Output the [x, y] coordinate of the center of the cell containing the given text.  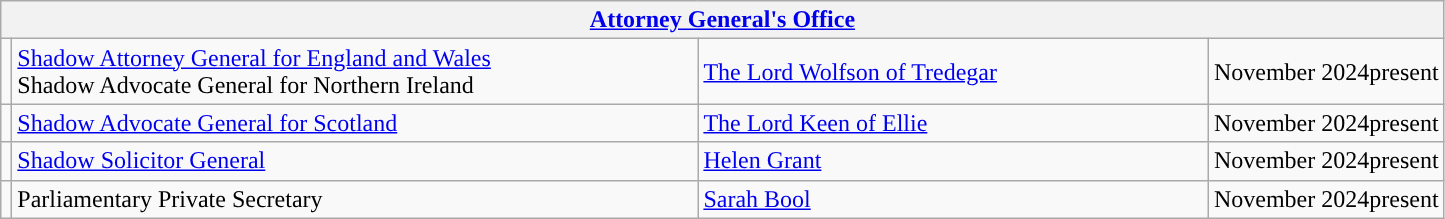
Helen Grant [954, 161]
Shadow Solicitor General [355, 161]
Shadow Attorney General for England and WalesShadow Advocate General for Northern Ireland [355, 72]
Sarah Bool [954, 199]
Attorney General's Office [722, 20]
Shadow Advocate General for Scotland [355, 123]
The Lord Keen of Ellie [954, 123]
Parliamentary Private Secretary [355, 199]
The Lord Wolfson of Tredegar [954, 72]
